Return the (x, y) coordinate for the center point of the cell that contains the specified text.  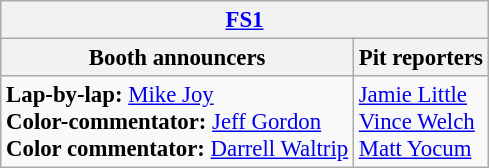
Booth announcers (178, 58)
Lap-by-lap: Mike JoyColor-commentator: Jeff GordonColor commentator: Darrell Waltrip (178, 122)
Pit reporters (420, 58)
Jamie LittleVince WelchMatt Yocum (420, 122)
FS1 (245, 20)
